For the text-containing cell, return its midpoint in (X, Y) coordinate format. 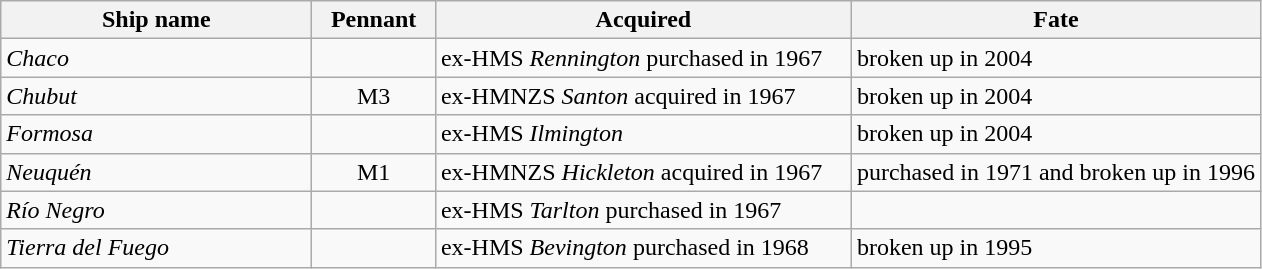
Acquired (643, 20)
ex-HMS Bevington purchased in 1968 (643, 248)
Chaco (156, 58)
Ship name (156, 20)
Tierra del Fuego (156, 248)
Fate (1056, 20)
M1 (374, 172)
broken up in 1995 (1056, 248)
ex-HMS Ilmington (643, 134)
ex-HMNZS Hickleton acquired in 1967 (643, 172)
Neuquén (156, 172)
ex-HMS Rennington purchased in 1967 (643, 58)
purchased in 1971 and broken up in 1996 (1056, 172)
Chubut (156, 96)
M3 (374, 96)
Río Negro (156, 210)
ex-HMS Tarlton purchased in 1967 (643, 210)
Pennant (374, 20)
Formosa (156, 134)
ex-HMNZS Santon acquired in 1967 (643, 96)
